Search for the cell housing the specified text and yield its (x, y) center coordinate. 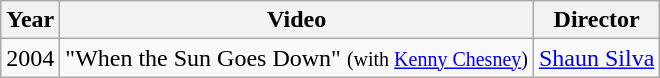
Shaun Silva (596, 58)
Year (30, 20)
"When the Sun Goes Down" (with Kenny Chesney) (297, 58)
2004 (30, 58)
Video (297, 20)
Director (596, 20)
